For the text-containing cell, return its midpoint in (x, y) coordinate format. 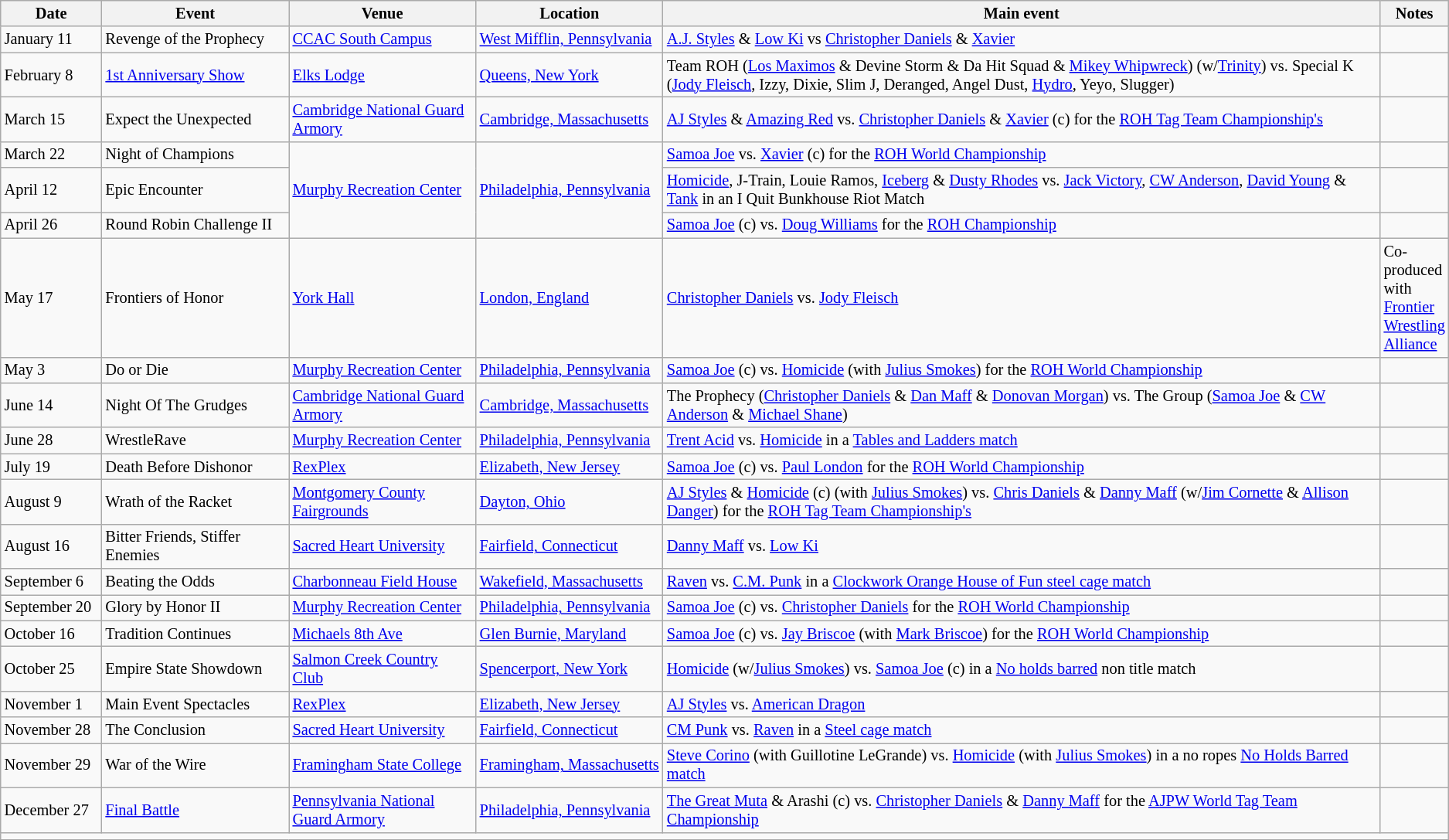
Raven vs. C.M. Punk in a Clockwork Orange House of Fun steel cage match (1022, 582)
Spencerport, New York (570, 668)
Homicide, J-Train, Louie Ramos, Iceberg & Dusty Rhodes vs. Jack Victory, CW Anderson, David Young & Tank in an I Quit Bunkhouse Riot Match (1022, 190)
Date (51, 13)
York Hall (383, 298)
West Mifflin, Pennsylvania (570, 39)
Samoa Joe (c) vs. Jay Briscoe (with Mark Briscoe) for the ROH World Championship (1022, 634)
Night Of The Grudges (196, 405)
Charbonneau Field House (383, 582)
AJ Styles & Homicide (c) (with Julius Smokes) vs. Chris Daniels & Danny Maff (w/Jim Cornette & Allison Danger) for the ROH Tag Team Championship's (1022, 502)
October 16 (51, 634)
Homicide (w/Julius Smokes) vs. Samoa Joe (c) in a No holds barred non title match (1022, 668)
October 25 (51, 668)
Co-produced with Frontier Wrestling Alliance (1414, 298)
Frontiers of Honor (196, 298)
September 6 (51, 582)
August 16 (51, 546)
1st Anniversary Show (196, 75)
Epic Encounter (196, 190)
Revenge of the Prophecy (196, 39)
CM Punk vs. Raven in a Steel cage match (1022, 730)
Samoa Joe (c) vs. Homicide (with Julius Smokes) for the ROH World Championship (1022, 370)
The Great Muta & Arashi (c) vs. Christopher Daniels & Danny Maff for the AJPW World Tag Team Championship (1022, 810)
Death Before Dishonor (196, 467)
April 26 (51, 225)
Steve Corino (with Guillotine LeGrande) vs. Homicide (with Julius Smokes) in a no ropes No Holds Barred match (1022, 765)
May 3 (51, 370)
January 11 (51, 39)
Beating the Odds (196, 582)
December 27 (51, 810)
Framingham State College (383, 765)
Location (570, 13)
CCAC South Campus (383, 39)
Night of Champions (196, 155)
Queens, New York (570, 75)
Expect the Unexpected (196, 119)
July 19 (51, 467)
The Prophecy (Christopher Daniels & Dan Maff & Donovan Morgan) vs. The Group (Samoa Joe & CW Anderson & Michael Shane) (1022, 405)
Salmon Creek Country Club (383, 668)
Samoa Joe (c) vs. Christopher Daniels for the ROH World Championship (1022, 607)
Dayton, Ohio (570, 502)
Wakefield, Massachusetts (570, 582)
February 8 (51, 75)
March 22 (51, 155)
Elks Lodge (383, 75)
Main event (1022, 13)
November 28 (51, 730)
Glory by Honor II (196, 607)
London, England (570, 298)
Venue (383, 13)
WrestleRave (196, 440)
Round Robin Challenge II (196, 225)
Event (196, 13)
June 14 (51, 405)
The Conclusion (196, 730)
Trent Acid vs. Homicide in a Tables and Ladders match (1022, 440)
Do or Die (196, 370)
Bitter Friends, Stiffer Enemies (196, 546)
Empire State Showdown (196, 668)
Framingham, Massachusetts (570, 765)
Danny Maff vs. Low Ki (1022, 546)
November 1 (51, 704)
AJ Styles & Amazing Red vs. Christopher Daniels & Xavier (c) for the ROH Tag Team Championship's (1022, 119)
AJ Styles vs. American Dragon (1022, 704)
Michaels 8th Ave (383, 634)
June 28 (51, 440)
April 12 (51, 190)
Pennsylvania National Guard Armory (383, 810)
Tradition Continues (196, 634)
A.J. Styles & Low Ki vs Christopher Daniels & Xavier (1022, 39)
Samoa Joe vs. Xavier (c) for the ROH World Championship (1022, 155)
March 15 (51, 119)
August 9 (51, 502)
Samoa Joe (c) vs. Paul London for the ROH World Championship (1022, 467)
Notes (1414, 13)
Christopher Daniels vs. Jody Fleisch (1022, 298)
November 29 (51, 765)
September 20 (51, 607)
Montgomery County Fairgrounds (383, 502)
War of the Wire (196, 765)
Wrath of the Racket (196, 502)
May 17 (51, 298)
Main Event Spectacles (196, 704)
Glen Burnie, Maryland (570, 634)
Final Battle (196, 810)
Samoa Joe (c) vs. Doug Williams for the ROH Championship (1022, 225)
